Determine the (x, y) coordinate at the center of the cell enclosing the given text.  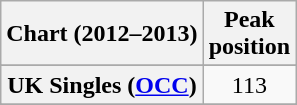
Peakposition (249, 34)
UK Singles (OCC) (102, 85)
Chart (2012–2013) (102, 34)
113 (249, 85)
